Return the (x, y) coordinate for the center point of the cell that contains the specified text.  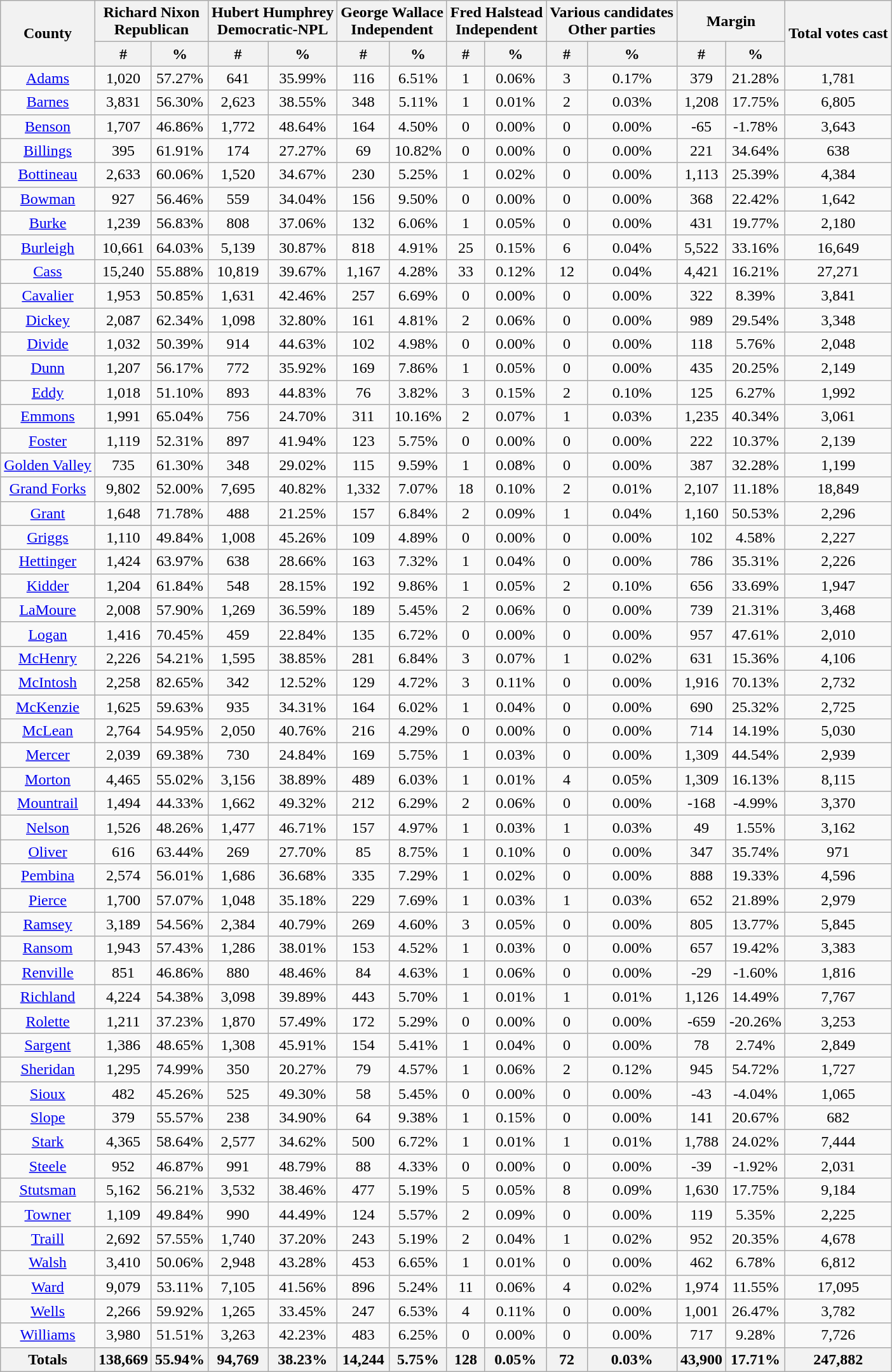
119 (701, 1214)
1,113 (701, 175)
6.27% (756, 393)
Bottineau (48, 175)
Wells (48, 1311)
1,265 (238, 1311)
72 (567, 1359)
20.25% (756, 368)
1,943 (123, 948)
24.84% (302, 755)
109 (363, 537)
368 (701, 199)
-168 (701, 804)
808 (238, 223)
27.27% (302, 151)
32.80% (302, 319)
55.57% (179, 1118)
548 (238, 586)
1,700 (123, 900)
-1.60% (756, 972)
1,648 (123, 513)
957 (701, 634)
21.25% (302, 513)
3,156 (238, 779)
7.07% (418, 489)
1,109 (123, 1214)
525 (238, 1093)
1,707 (123, 126)
2,725 (839, 707)
42.23% (302, 1335)
41.56% (302, 1287)
1,816 (839, 972)
48.26% (179, 828)
35.18% (302, 900)
50.85% (179, 295)
1,781 (839, 78)
1,269 (238, 610)
Various candidatesOther parties (612, 22)
84 (363, 972)
Emmons (48, 417)
88 (363, 1166)
36.59% (302, 610)
40.76% (302, 731)
4.28% (418, 271)
Griggs (48, 537)
8.75% (418, 852)
46.71% (302, 828)
1,772 (238, 126)
730 (238, 755)
1,286 (238, 948)
44.33% (179, 804)
32.28% (756, 465)
6.06% (418, 223)
9,802 (123, 489)
51.10% (179, 393)
36.68% (302, 876)
9.28% (756, 1335)
4.50% (418, 126)
118 (701, 344)
4.29% (418, 731)
4,224 (123, 997)
21.28% (756, 78)
4.57% (418, 1069)
Slope (48, 1118)
477 (363, 1190)
322 (701, 295)
Stutsman (48, 1190)
48.79% (302, 1166)
1,207 (123, 368)
1,494 (123, 804)
6,805 (839, 102)
3,643 (839, 126)
1,119 (123, 441)
3,253 (839, 1021)
Pembina (48, 876)
Ransom (48, 948)
45.91% (302, 1045)
2,732 (839, 682)
62.34% (179, 319)
6 (567, 247)
2,031 (839, 1166)
5,522 (701, 247)
350 (238, 1069)
616 (123, 852)
1,110 (123, 537)
2,087 (123, 319)
2,225 (839, 1214)
61.91% (179, 151)
15,240 (123, 271)
483 (363, 1335)
431 (701, 223)
16.13% (756, 779)
McHenry (48, 658)
192 (363, 586)
-4.04% (756, 1093)
35.74% (756, 852)
Kidder (48, 586)
739 (701, 610)
1,642 (839, 199)
1,974 (701, 1287)
49.30% (302, 1093)
897 (238, 441)
40.82% (302, 489)
927 (123, 199)
13.77% (756, 924)
63.97% (179, 562)
14.19% (756, 731)
11.18% (756, 489)
1,916 (701, 682)
6.69% (418, 295)
7.32% (418, 562)
4.81% (418, 319)
21.89% (756, 900)
LaMoure (48, 610)
29.02% (302, 465)
54.72% (756, 1069)
153 (363, 948)
Total votes cast (839, 33)
489 (363, 779)
52.31% (179, 441)
George WallaceIndependent (393, 22)
25.32% (756, 707)
28.66% (302, 562)
15.36% (756, 658)
2,107 (701, 489)
2,574 (123, 876)
52.00% (179, 489)
37.20% (302, 1239)
138,669 (123, 1359)
Adams (48, 78)
2,180 (839, 223)
945 (701, 1069)
786 (701, 562)
60.06% (179, 175)
172 (363, 1021)
851 (123, 972)
-1.92% (756, 1166)
3,532 (238, 1190)
115 (363, 465)
2,384 (238, 924)
48.65% (179, 1045)
Totals (48, 1359)
Nelson (48, 828)
2,577 (238, 1142)
141 (701, 1118)
65.04% (179, 417)
44.83% (302, 393)
6.25% (418, 1335)
3,841 (839, 295)
482 (123, 1093)
1,526 (123, 828)
335 (363, 876)
-29 (701, 972)
Richard NixonRepublican (151, 22)
229 (363, 900)
33.16% (756, 247)
McIntosh (48, 682)
488 (238, 513)
-39 (701, 1166)
40.34% (756, 417)
Cass (48, 271)
2,010 (839, 634)
56.83% (179, 223)
1,595 (238, 658)
443 (363, 997)
2,039 (123, 755)
94,769 (238, 1359)
9,184 (839, 1190)
38.23% (302, 1359)
34.90% (302, 1118)
35.99% (302, 78)
311 (363, 417)
5 (465, 1190)
453 (363, 1263)
5.11% (418, 102)
9.86% (418, 586)
41.94% (302, 441)
4.89% (418, 537)
8,115 (839, 779)
22.84% (302, 634)
1,167 (363, 271)
Hubert HumphreyDemocratic-NPL (272, 22)
24.70% (302, 417)
347 (701, 852)
888 (701, 876)
10.37% (756, 441)
2,050 (238, 731)
1,870 (238, 1021)
54.38% (179, 997)
1,631 (238, 295)
56.21% (179, 1190)
27.70% (302, 852)
1,477 (238, 828)
124 (363, 1214)
125 (701, 393)
3,468 (839, 610)
-4.99% (756, 804)
129 (363, 682)
64 (363, 1118)
2,008 (123, 610)
Golden Valley (48, 465)
18,849 (839, 489)
Dickey (48, 319)
56.17% (179, 368)
42.46% (302, 295)
34.31% (302, 707)
128 (465, 1359)
893 (238, 393)
1,520 (238, 175)
39.89% (302, 997)
74.99% (179, 1069)
Traill (48, 1239)
16,649 (839, 247)
19.33% (756, 876)
49.32% (302, 804)
51.51% (179, 1335)
14.49% (756, 997)
29.54% (756, 319)
Ward (48, 1287)
690 (701, 707)
21.31% (756, 610)
1,204 (123, 586)
57.07% (179, 900)
55.02% (179, 779)
1,947 (839, 586)
2,979 (839, 900)
216 (363, 731)
1,386 (123, 1045)
3,263 (238, 1335)
805 (701, 924)
2,939 (839, 755)
70.45% (179, 634)
1,727 (839, 1069)
222 (701, 441)
156 (363, 199)
2,258 (123, 682)
Burleigh (48, 247)
56.46% (179, 199)
33 (465, 271)
4.58% (756, 537)
11.55% (756, 1287)
971 (839, 852)
Steele (48, 1166)
Barnes (48, 102)
64.03% (179, 247)
26.47% (756, 1311)
38.89% (302, 779)
1,208 (701, 102)
2,139 (839, 441)
652 (701, 900)
1,788 (701, 1142)
1,008 (238, 537)
1,001 (701, 1311)
38.85% (302, 658)
714 (701, 731)
16.21% (756, 271)
39.67% (302, 271)
6.78% (756, 1263)
11 (465, 1287)
3,782 (839, 1311)
735 (123, 465)
17,095 (839, 1287)
57.49% (302, 1021)
43,900 (701, 1359)
Grand Forks (48, 489)
18 (465, 489)
4,678 (839, 1239)
7.86% (418, 368)
40.79% (302, 924)
3,189 (123, 924)
7,105 (238, 1287)
Mercer (48, 755)
1,048 (238, 900)
34.67% (302, 175)
174 (238, 151)
50.39% (179, 344)
78 (701, 1045)
54.21% (179, 658)
1,740 (238, 1239)
7.29% (418, 876)
9,079 (123, 1287)
Foster (48, 441)
1.55% (756, 828)
641 (238, 78)
57.27% (179, 78)
132 (363, 223)
6.02% (418, 707)
-65 (701, 126)
1,686 (238, 876)
-20.26% (756, 1021)
43.28% (302, 1263)
Hettinger (48, 562)
56.01% (179, 876)
5,845 (839, 924)
4.60% (418, 924)
79 (363, 1069)
Logan (48, 634)
5.70% (418, 997)
19.42% (756, 948)
61.84% (179, 586)
6,812 (839, 1263)
1,199 (839, 465)
82.65% (179, 682)
243 (363, 1239)
1,098 (238, 319)
47.61% (756, 634)
8 (567, 1190)
-1.78% (756, 126)
25.39% (756, 175)
9.59% (418, 465)
247 (363, 1311)
5,030 (839, 731)
880 (238, 972)
559 (238, 199)
163 (363, 562)
12.52% (302, 682)
5.41% (418, 1045)
9.38% (418, 1118)
Stark (48, 1142)
4,465 (123, 779)
Benson (48, 126)
10.82% (418, 151)
1,020 (123, 78)
2,227 (839, 537)
70.13% (756, 682)
1,991 (123, 417)
Mountrail (48, 804)
991 (238, 1166)
Margin (731, 22)
Morton (48, 779)
1,065 (839, 1093)
McLean (48, 731)
58.64% (179, 1142)
Sioux (48, 1093)
212 (363, 804)
28.15% (302, 586)
4,106 (839, 658)
1,295 (123, 1069)
34.62% (302, 1142)
2,296 (839, 513)
38.55% (302, 102)
55.94% (179, 1359)
38.01% (302, 948)
37.06% (302, 223)
0.17% (632, 78)
435 (701, 368)
14,244 (363, 1359)
5,139 (238, 247)
2,149 (839, 368)
Fred HalsteadIndependent (497, 22)
3.82% (418, 393)
50.06% (179, 1263)
6.29% (418, 804)
462 (701, 1263)
37.23% (179, 1021)
221 (701, 151)
935 (238, 707)
1,625 (123, 707)
3,980 (123, 1335)
McKenzie (48, 707)
33.69% (756, 586)
44.54% (756, 755)
1,992 (839, 393)
247,882 (839, 1359)
161 (363, 319)
County (48, 33)
4,596 (839, 876)
Rolette (48, 1021)
Bowman (48, 199)
4.33% (418, 1166)
71.78% (179, 513)
4,421 (701, 271)
2,948 (238, 1263)
1,018 (123, 393)
1,308 (238, 1045)
Billings (48, 151)
1,332 (363, 489)
2.74% (756, 1045)
38.46% (302, 1190)
20.67% (756, 1118)
8.39% (756, 295)
46.87% (179, 1166)
6.51% (418, 78)
Oliver (48, 852)
989 (701, 319)
818 (363, 247)
1,630 (701, 1190)
Grant (48, 513)
Cavalier (48, 295)
53.11% (179, 1287)
1,424 (123, 562)
-43 (701, 1093)
5,162 (123, 1190)
7,695 (238, 489)
69.38% (179, 755)
5.76% (756, 344)
22.42% (756, 199)
54.95% (179, 731)
Sheridan (48, 1069)
717 (701, 1335)
35.92% (302, 368)
12 (567, 271)
5.57% (418, 1214)
Renville (48, 972)
Divide (48, 344)
123 (363, 441)
34.04% (302, 199)
3,348 (839, 319)
1,211 (123, 1021)
69 (363, 151)
3,061 (839, 417)
2,266 (123, 1311)
189 (363, 610)
4.72% (418, 682)
Walsh (48, 1263)
57.43% (179, 948)
772 (238, 368)
Eddy (48, 393)
1,032 (123, 344)
3,162 (839, 828)
10.16% (418, 417)
230 (363, 175)
34.64% (756, 151)
5.35% (756, 1214)
-659 (701, 1021)
1,126 (701, 997)
0.08% (516, 465)
2,623 (238, 102)
3,383 (839, 948)
3,370 (839, 804)
459 (238, 634)
Burke (48, 223)
1,239 (123, 223)
2,633 (123, 175)
Towner (48, 1214)
4.91% (418, 247)
49 (701, 828)
2,849 (839, 1045)
756 (238, 417)
7,726 (839, 1335)
Richland (48, 997)
24.02% (756, 1142)
6.03% (418, 779)
3,410 (123, 1263)
342 (238, 682)
4,384 (839, 175)
3,098 (238, 997)
Pierce (48, 900)
35.31% (756, 562)
10,661 (123, 247)
2,692 (123, 1239)
20.35% (756, 1239)
896 (363, 1287)
57.90% (179, 610)
1,662 (238, 804)
61.30% (179, 465)
59.92% (179, 1311)
281 (363, 658)
914 (238, 344)
3,831 (123, 102)
44.63% (302, 344)
63.44% (179, 852)
27,271 (839, 271)
9.50% (418, 199)
7,767 (839, 997)
5.24% (418, 1287)
257 (363, 295)
1,953 (123, 295)
387 (701, 465)
85 (363, 852)
116 (363, 78)
10,819 (238, 271)
5.29% (418, 1021)
33.45% (302, 1311)
1,235 (701, 417)
238 (238, 1118)
2,048 (839, 344)
395 (123, 151)
4,365 (123, 1142)
44.49% (302, 1214)
Ramsey (48, 924)
7,444 (839, 1142)
4.97% (418, 828)
57.55% (179, 1239)
48.46% (302, 972)
6.65% (418, 1263)
682 (839, 1118)
50.53% (756, 513)
7.69% (418, 900)
657 (701, 948)
Sargent (48, 1045)
500 (363, 1142)
1,160 (701, 513)
54.56% (179, 924)
55.88% (179, 271)
20.27% (302, 1069)
25 (465, 247)
4.52% (418, 948)
30.87% (302, 247)
2,764 (123, 731)
4.63% (418, 972)
1,416 (123, 634)
656 (701, 586)
5.25% (418, 175)
990 (238, 1214)
58 (363, 1093)
48.64% (302, 126)
Dunn (48, 368)
6.53% (418, 1311)
Williams (48, 1335)
135 (363, 634)
19.77% (756, 223)
17.71% (756, 1359)
631 (701, 658)
154 (363, 1045)
76 (363, 393)
56.30% (179, 102)
4.98% (418, 344)
59.63% (179, 707)
